Locate the cell with the specified text and output its [x, y] center coordinate. 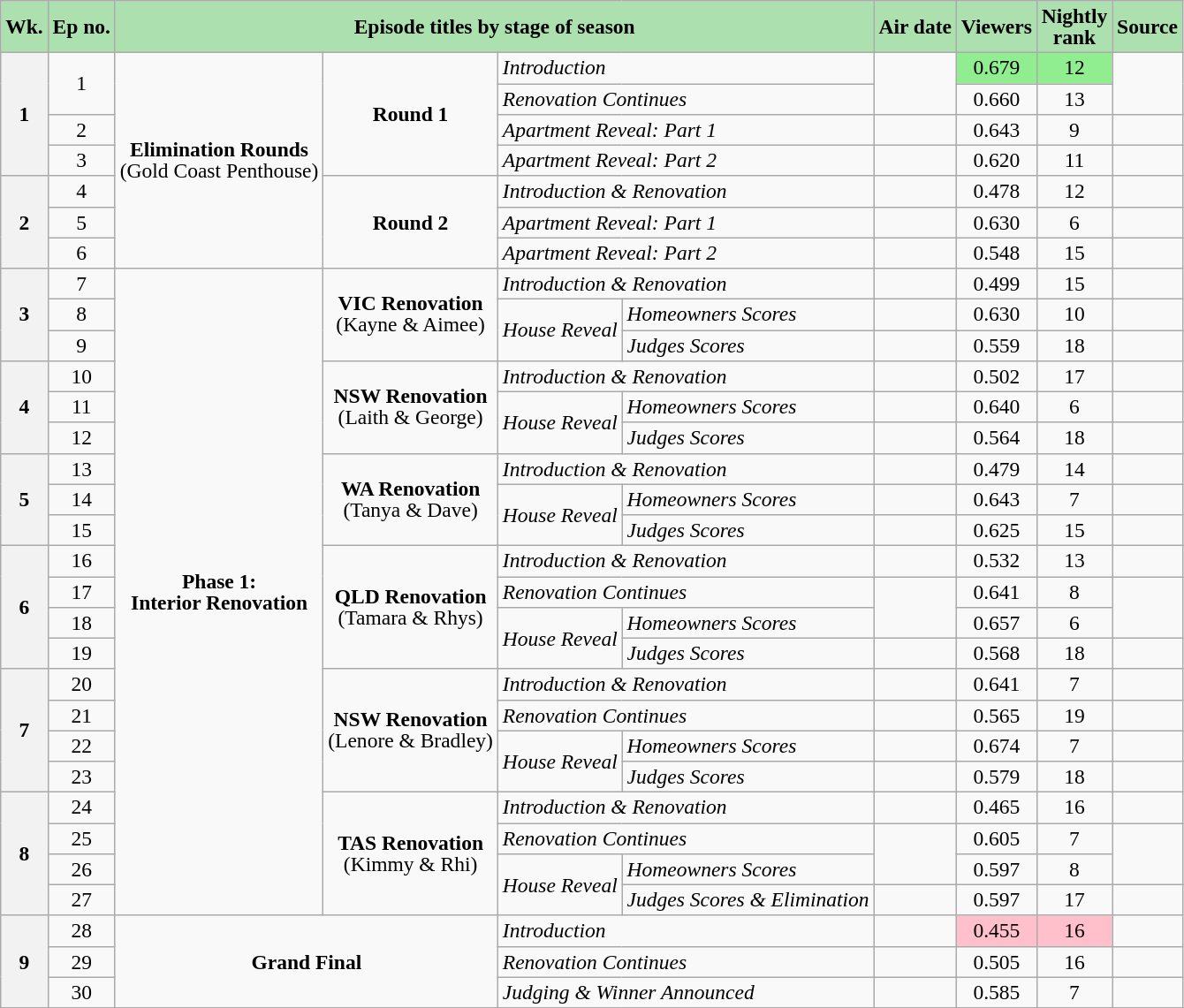
0.505 [997, 961]
QLD Renovation(Tamara & Rhys) [411, 607]
0.585 [997, 993]
21 [81, 716]
0.499 [997, 283]
Phase 1:Interior Renovation [219, 591]
0.660 [997, 99]
0.679 [997, 67]
NSW Renovation(Lenore & Bradley) [411, 731]
0.479 [997, 468]
0.674 [997, 746]
0.579 [997, 776]
Source [1148, 27]
23 [81, 776]
0.657 [997, 622]
29 [81, 961]
Wk. [25, 27]
Nightlyrank [1074, 27]
22 [81, 746]
0.640 [997, 406]
24 [81, 807]
0.605 [997, 837]
0.565 [997, 716]
27 [81, 899]
Ep no. [81, 27]
WA Renovation(Tanya & Dave) [411, 500]
28 [81, 931]
NSW Renovation(Laith & George) [411, 406]
0.502 [997, 376]
25 [81, 837]
Episode titles by stage of season [495, 27]
TAS Renovation(Kimmy & Rhi) [411, 853]
0.455 [997, 931]
0.620 [997, 161]
Elimination Rounds(Gold Coast Penthouse) [219, 160]
0.564 [997, 438]
Air date [915, 27]
Round 2 [411, 223]
0.625 [997, 530]
Judging & Winner Announced [686, 993]
0.465 [997, 807]
Viewers [997, 27]
30 [81, 993]
Round 1 [411, 114]
0.559 [997, 345]
VIC Renovation(Kayne & Aimee) [411, 315]
0.532 [997, 560]
Grand Final [306, 961]
0.548 [997, 253]
0.568 [997, 654]
20 [81, 684]
0.478 [997, 191]
26 [81, 869]
Judges Scores & Elimination [748, 899]
